Identify which cell holds the provided text, then report its (X, Y) central coordinate. 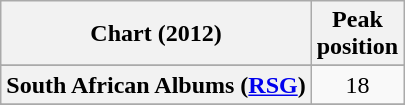
South African Albums (RSG) (156, 85)
18 (357, 85)
Chart (2012) (156, 34)
Peak position (357, 34)
